Identify which cell holds the provided text, then report its [x, y] central coordinate. 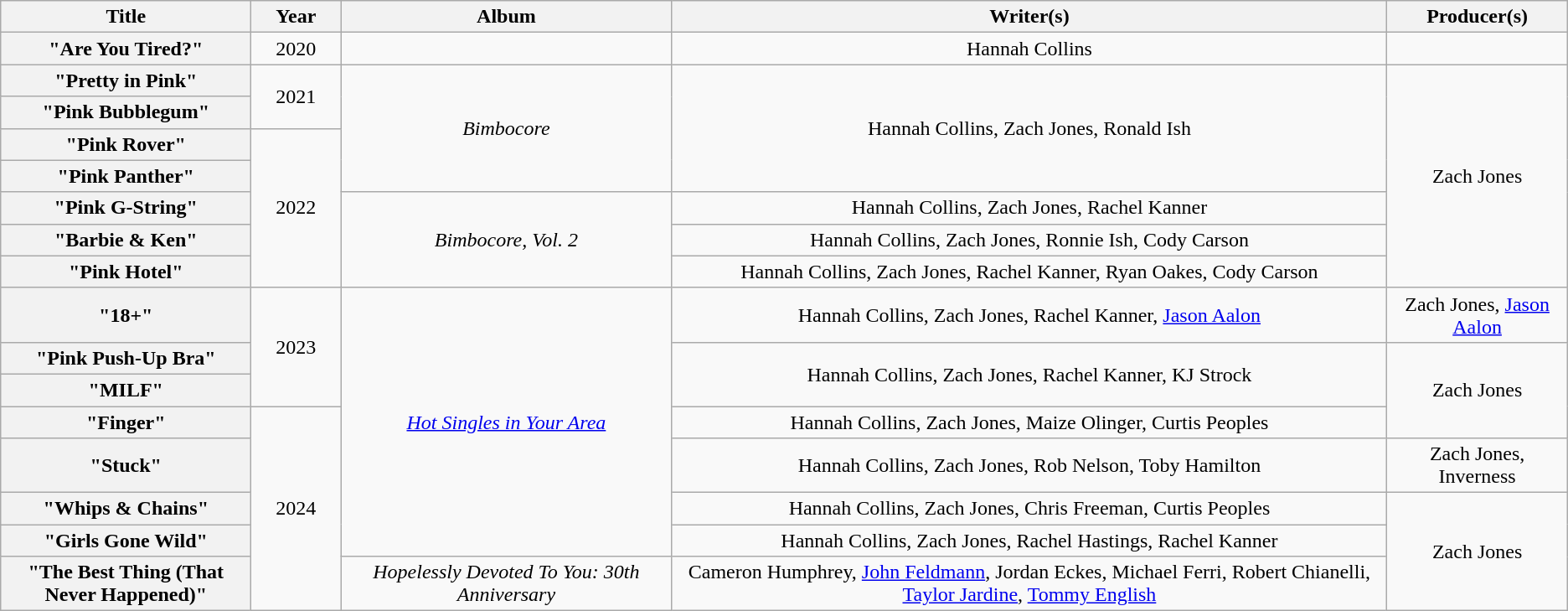
2022 [297, 208]
2020 [297, 49]
"Are You Tired?" [126, 49]
"Stuck" [126, 466]
Hopelessly Devoted To You: 30th Anniversary [506, 583]
Hannah Collins, Zach Jones, Rachel Kanner, Jason Aalon [1029, 315]
"Pink Push-Up Bra" [126, 358]
Hannah Collins, Zach Jones, Chris Freeman, Curtis Peoples [1029, 509]
Hannah Collins, Zach Jones, Rob Nelson, Toby Hamilton [1029, 466]
Hannah Collins, Zach Jones, Maize Olinger, Curtis Peoples [1029, 422]
Hannah Collins, Zach Jones, Rachel Kanner, KJ Strock [1029, 374]
"Pink G-String" [126, 208]
Bimbocore, Vol. 2 [506, 240]
2024 [297, 508]
"MILF" [126, 390]
Producer(s) [1478, 17]
Title [126, 17]
2021 [297, 96]
"Pink Panther" [126, 176]
Bimbocore [506, 128]
Hannah Collins, Zach Jones, Rachel Hastings, Rachel Kanner [1029, 541]
Hannah Collins, Zach Jones, Rachel Kanner, Ryan Oakes, Cody Carson [1029, 272]
Hannah Collins, Zach Jones, Rachel Kanner [1029, 208]
Zach Jones, Inverness [1478, 466]
Year [297, 17]
"Pink Hotel" [126, 272]
"Finger" [126, 422]
"18+" [126, 315]
Album [506, 17]
"Whips & Chains" [126, 509]
Zach Jones, Jason Aalon [1478, 315]
Hot Singles in Your Area [506, 422]
"Girls Gone Wild" [126, 541]
"Pink Bubblegum" [126, 112]
"Pretty in Pink" [126, 80]
"The Best Thing (That Never Happened)" [126, 583]
Hannah Collins [1029, 49]
2023 [297, 347]
Hannah Collins, Zach Jones, Ronald Ish [1029, 128]
Writer(s) [1029, 17]
Cameron Humphrey, John Feldmann, Jordan Eckes, Michael Ferri, Robert Chianelli, Taylor Jardine, Tommy English [1029, 583]
"Barbie & Ken" [126, 240]
Hannah Collins, Zach Jones, Ronnie Ish, Cody Carson [1029, 240]
"Pink Rover" [126, 144]
